Return the [x, y] coordinate for the center point of the cell that contains the specified text.  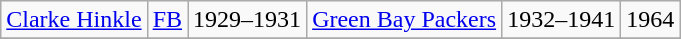
FB [167, 20]
Clarke Hinkle [74, 20]
1964 [650, 20]
1932–1941 [562, 20]
1929–1931 [248, 20]
Green Bay Packers [404, 20]
